For the text-containing cell, return its midpoint in (X, Y) coordinate format. 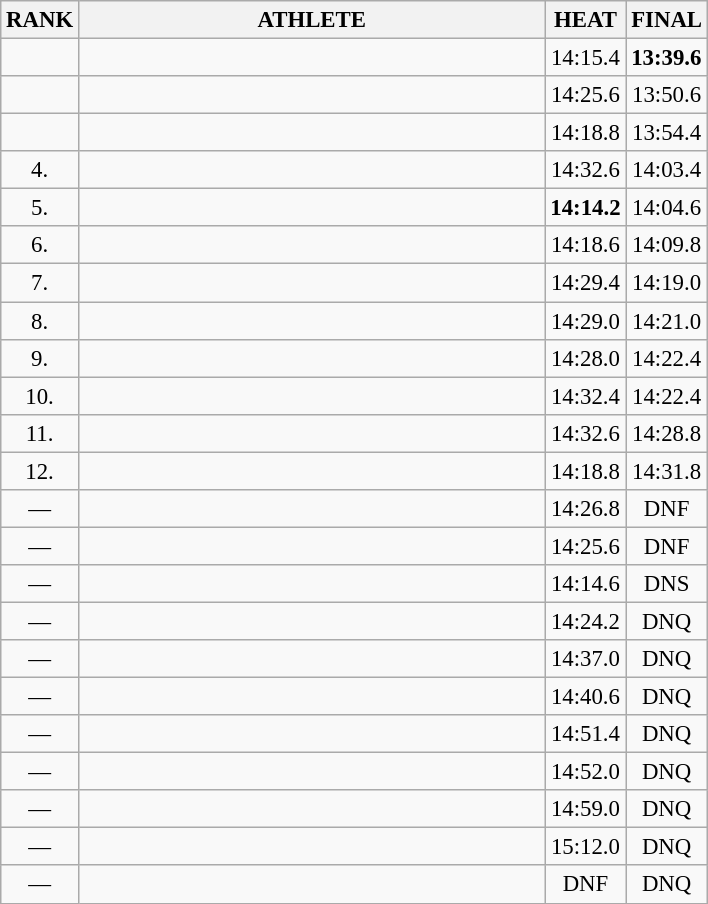
14:28.0 (586, 358)
14:31.8 (666, 471)
5. (40, 208)
11. (40, 433)
14:59.0 (586, 809)
4. (40, 170)
14:26.8 (586, 509)
14:40.6 (586, 697)
DNS (666, 584)
13:50.6 (666, 95)
14:24.2 (586, 621)
14:14.2 (586, 208)
14:03.4 (666, 170)
14:19.0 (666, 283)
14:32.4 (586, 396)
13:39.6 (666, 58)
10. (40, 396)
RANK (40, 20)
14:14.6 (586, 584)
14:52.0 (586, 772)
12. (40, 471)
14:04.6 (666, 208)
14:09.8 (666, 245)
14:15.4 (586, 58)
13:54.4 (666, 133)
7. (40, 283)
14:29.4 (586, 283)
14:29.0 (586, 321)
FINAL (666, 20)
14:51.4 (586, 734)
HEAT (586, 20)
9. (40, 358)
ATHLETE (312, 20)
14:28.8 (666, 433)
8. (40, 321)
14:21.0 (666, 321)
14:37.0 (586, 659)
6. (40, 245)
14:18.6 (586, 245)
15:12.0 (586, 847)
